From the cell containing the given text, extract its center point as (x, y) coordinate. 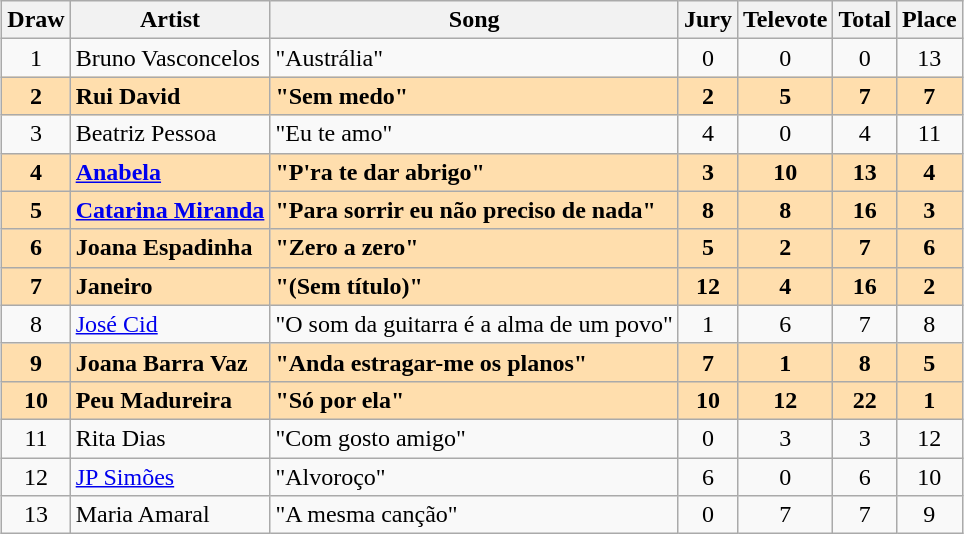
Maria Amaral (170, 515)
Beatriz Pessoa (170, 134)
Televote (784, 20)
"P'ra te dar abrigo" (474, 172)
Rita Dias (170, 438)
"Para sorrir eu não preciso de nada" (474, 210)
"A mesma canção" (474, 515)
Draw (36, 20)
22 (865, 400)
Jury (708, 20)
"Anda estragar-me os planos" (474, 362)
Anabela (170, 172)
Rui David (170, 96)
Peu Madureira (170, 400)
Janeiro (170, 286)
Joana Barra Vaz (170, 362)
Bruno Vasconcelos (170, 58)
Place (930, 20)
"Alvoroço" (474, 477)
"Com gosto amigo" (474, 438)
"Eu te amo" (474, 134)
Song (474, 20)
"Austrália" (474, 58)
"O som da guitarra é a alma de um povo" (474, 324)
Catarina Miranda (170, 210)
Joana Espadinha (170, 248)
"Só por ela" (474, 400)
José Cid (170, 324)
Total (865, 20)
"(Sem título)" (474, 286)
"Sem medo" (474, 96)
"Zero a zero" (474, 248)
JP Simões (170, 477)
Artist (170, 20)
